Return (X, Y) of the center of cell containing provided text 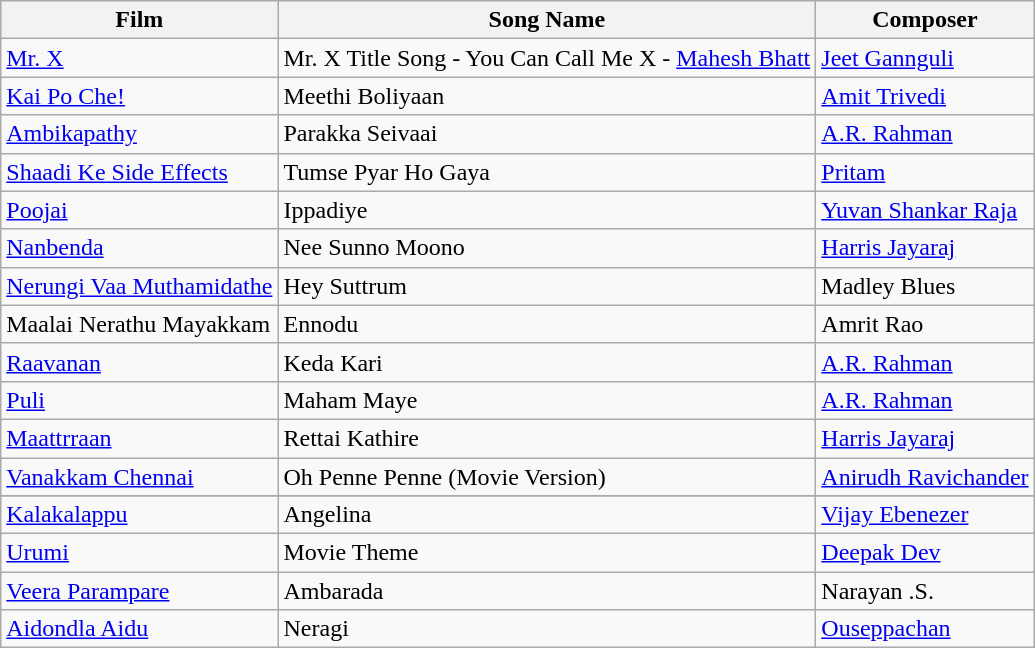
Keda Kari (547, 362)
Veera Parampare (140, 591)
Yuvan Shankar Raja (925, 210)
Vijay Ebenezer (925, 515)
Mr. X (140, 58)
Nanbenda (140, 248)
Kalakalappu (140, 515)
Ouseppachan (925, 629)
Movie Theme (547, 553)
Meethi Boliyaan (547, 96)
Urumi (140, 553)
Narayan .S. (925, 591)
Kai Po Che! (140, 96)
Oh Penne Penne (Movie Version) (547, 477)
Ippadiye (547, 210)
Anirudh Ravichander (925, 477)
Ambarada (547, 591)
Maalai Nerathu Mayakkam (140, 324)
Shaadi Ke Side Effects (140, 172)
Mr. X Title Song - You Can Call Me X - Mahesh Bhatt (547, 58)
Poojai (140, 210)
Nee Sunno Moono (547, 248)
Film (140, 20)
Puli (140, 400)
Amrit Rao (925, 324)
Hey Suttrum (547, 286)
Vanakkam Chennai (140, 477)
Tumse Pyar Ho Gaya (547, 172)
Raavanan (140, 362)
Aidondla Aidu (140, 629)
Nerungi Vaa Muthamidathe (140, 286)
Neragi (547, 629)
Deepak Dev (925, 553)
Madley Blues (925, 286)
Amit Trivedi (925, 96)
Rettai Kathire (547, 438)
Ambikapathy (140, 134)
Maham Maye (547, 400)
Angelina (547, 515)
Ennodu (547, 324)
Jeet Gannguli (925, 58)
Composer (925, 20)
Parakka Seivaai (547, 134)
Pritam (925, 172)
Maattrraan (140, 438)
Song Name (547, 20)
